Locate the cell with the specified text and output its [x, y] center coordinate. 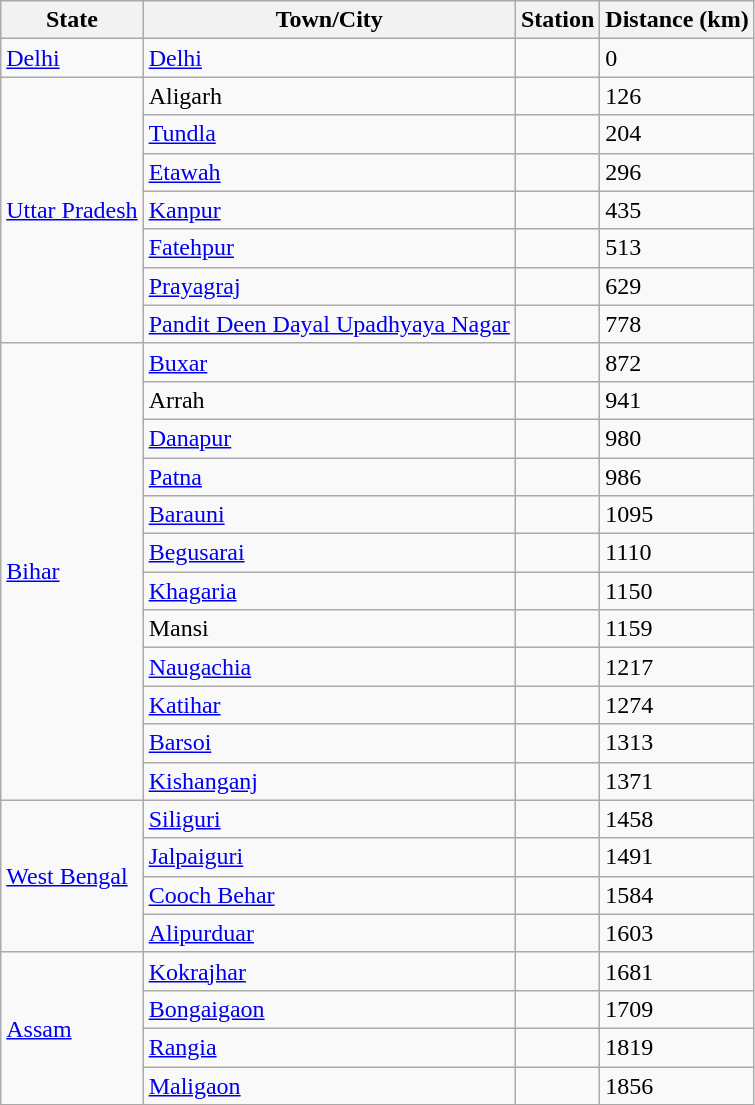
Prayagraj [329, 286]
513 [677, 248]
Alipurduar [329, 933]
Kanpur [329, 210]
1095 [677, 515]
West Bengal [72, 876]
1150 [677, 591]
Naugachia [329, 667]
Danapur [329, 438]
Assam [72, 1028]
Siliguri [329, 819]
1217 [677, 667]
Bihar [72, 572]
Cooch Behar [329, 895]
Begusarai [329, 553]
State [72, 20]
296 [677, 172]
Barsoi [329, 743]
1313 [677, 743]
1584 [677, 895]
Uttar Pradesh [72, 210]
Khagaria [329, 591]
778 [677, 324]
1819 [677, 1047]
1681 [677, 971]
Station [557, 20]
1491 [677, 857]
1856 [677, 1085]
1274 [677, 705]
Maligaon [329, 1085]
Jalpaiguri [329, 857]
1159 [677, 629]
Distance (km) [677, 20]
Buxar [329, 362]
0 [677, 58]
980 [677, 438]
Kishanganj [329, 781]
1371 [677, 781]
1110 [677, 553]
Tundla [329, 134]
126 [677, 96]
Barauni [329, 515]
Patna [329, 477]
Etawah [329, 172]
204 [677, 134]
941 [677, 400]
Mansi [329, 629]
1458 [677, 819]
Rangia [329, 1047]
Kokrajhar [329, 971]
629 [677, 286]
435 [677, 210]
Katihar [329, 705]
872 [677, 362]
1709 [677, 1009]
1603 [677, 933]
986 [677, 477]
Arrah [329, 400]
Bongaigaon [329, 1009]
Pandit Deen Dayal Upadhyaya Nagar [329, 324]
Town/City [329, 20]
Aligarh [329, 96]
Fatehpur [329, 248]
